Pinpoint the cell where the given text exists, returning its (x, y) midpoint coordinate. 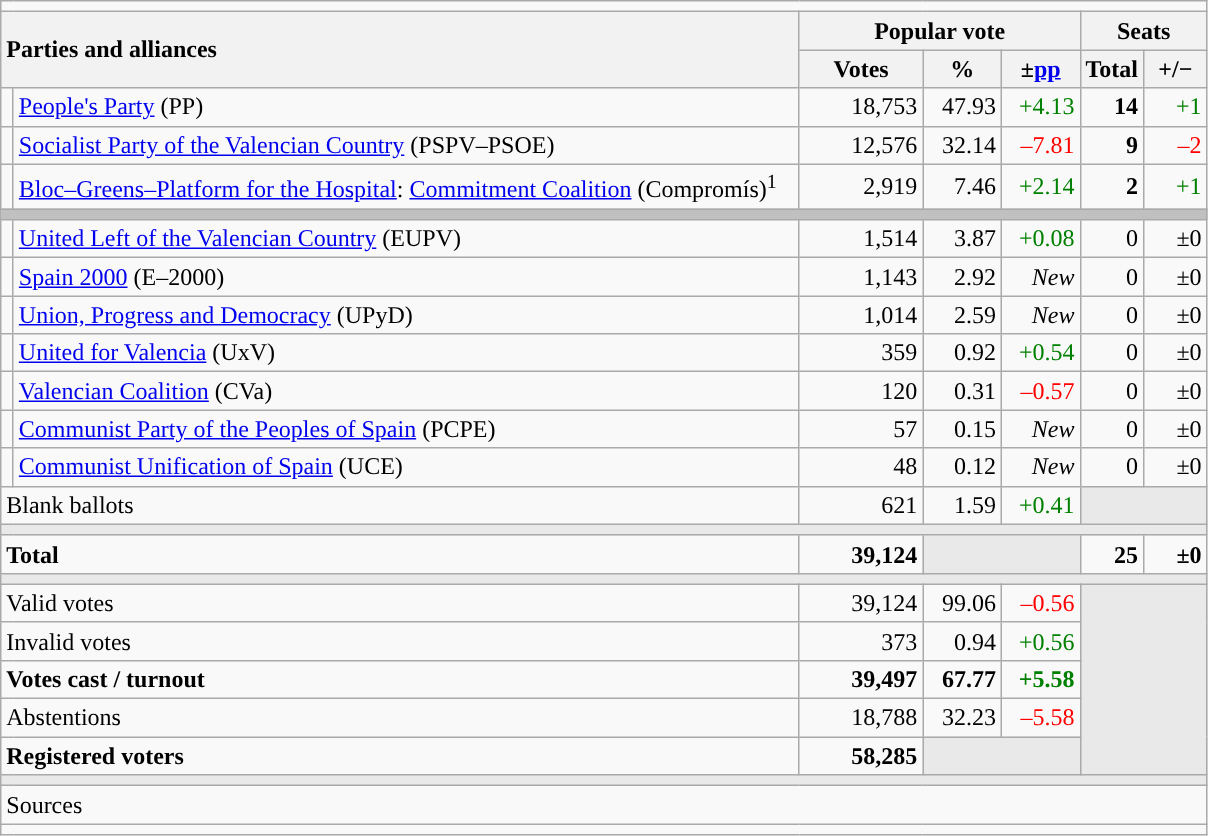
2.59 (962, 315)
+0.08 (1040, 239)
0.31 (962, 391)
14 (1112, 107)
39,497 (861, 679)
–0.56 (1040, 603)
Communist Party of the Peoples of Spain (PCPE) (406, 429)
Sources (604, 805)
12,576 (861, 145)
9 (1112, 145)
Union, Progress and Democracy (UPyD) (406, 315)
0.12 (962, 467)
Communist Unification of Spain (UCE) (406, 467)
3.87 (962, 239)
Socialist Party of the Valencian Country (PSPV–PSOE) (406, 145)
1,014 (861, 315)
Blank ballots (400, 505)
–5.58 (1040, 718)
120 (861, 391)
1,143 (861, 277)
Invalid votes (400, 641)
+4.13 (1040, 107)
1.59 (962, 505)
Parties and alliances (400, 50)
67.77 (962, 679)
Valencian Coalition (CVa) (406, 391)
–2 (1176, 145)
Popular vote (940, 31)
2.92 (962, 277)
7.46 (962, 186)
0.92 (962, 353)
Valid votes (400, 603)
+0.56 (1040, 641)
47.93 (962, 107)
58,285 (861, 756)
1,514 (861, 239)
+2.14 (1040, 186)
18,753 (861, 107)
United Left of the Valencian Country (EUPV) (406, 239)
Registered voters (400, 756)
18,788 (861, 718)
48 (861, 467)
621 (861, 505)
0.94 (962, 641)
Spain 2000 (E–2000) (406, 277)
Seats (1144, 31)
359 (861, 353)
373 (861, 641)
–0.57 (1040, 391)
+0.54 (1040, 353)
99.06 (962, 603)
United for Valencia (UxV) (406, 353)
32.23 (962, 718)
2,919 (861, 186)
% (962, 69)
0.15 (962, 429)
Bloc–Greens–Platform for the Hospital: Commitment Coalition (Compromís)1 (406, 186)
57 (861, 429)
+5.58 (1040, 679)
Votes (861, 69)
+0.41 (1040, 505)
People's Party (PP) (406, 107)
32.14 (962, 145)
+/− (1176, 69)
Votes cast / turnout (400, 679)
–7.81 (1040, 145)
±pp (1040, 69)
25 (1112, 554)
Abstentions (400, 718)
2 (1112, 186)
